Detect which cell encompasses the target text, then output its [X, Y] center coordinate. 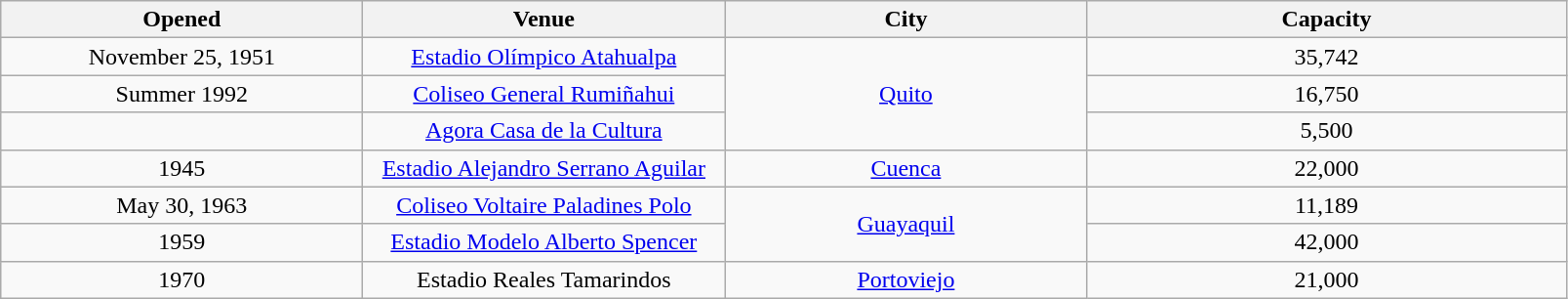
Capacity [1327, 20]
Portoviejo [905, 279]
Cuenca [905, 168]
Summer 1992 [181, 94]
Estadio Modelo Alberto Spencer [544, 242]
Estadio Olímpico Atahualpa [544, 57]
11,189 [1327, 205]
21,000 [1327, 279]
22,000 [1327, 168]
35,742 [1327, 57]
Estadio Alejandro Serrano Aguilar [544, 168]
Coliseo General Rumiñahui [544, 94]
Opened [181, 20]
November 25, 1951 [181, 57]
May 30, 1963 [181, 205]
Coliseo Voltaire Paladines Polo [544, 205]
42,000 [1327, 242]
Venue [544, 20]
Quito [905, 94]
1959 [181, 242]
5,500 [1327, 131]
City [905, 20]
Guayaquil [905, 224]
Agora Casa de la Cultura [544, 131]
Estadio Reales Tamarindos [544, 279]
16,750 [1327, 94]
1970 [181, 279]
1945 [181, 168]
